Detect which cell encompasses the target text, then output its (X, Y) center coordinate. 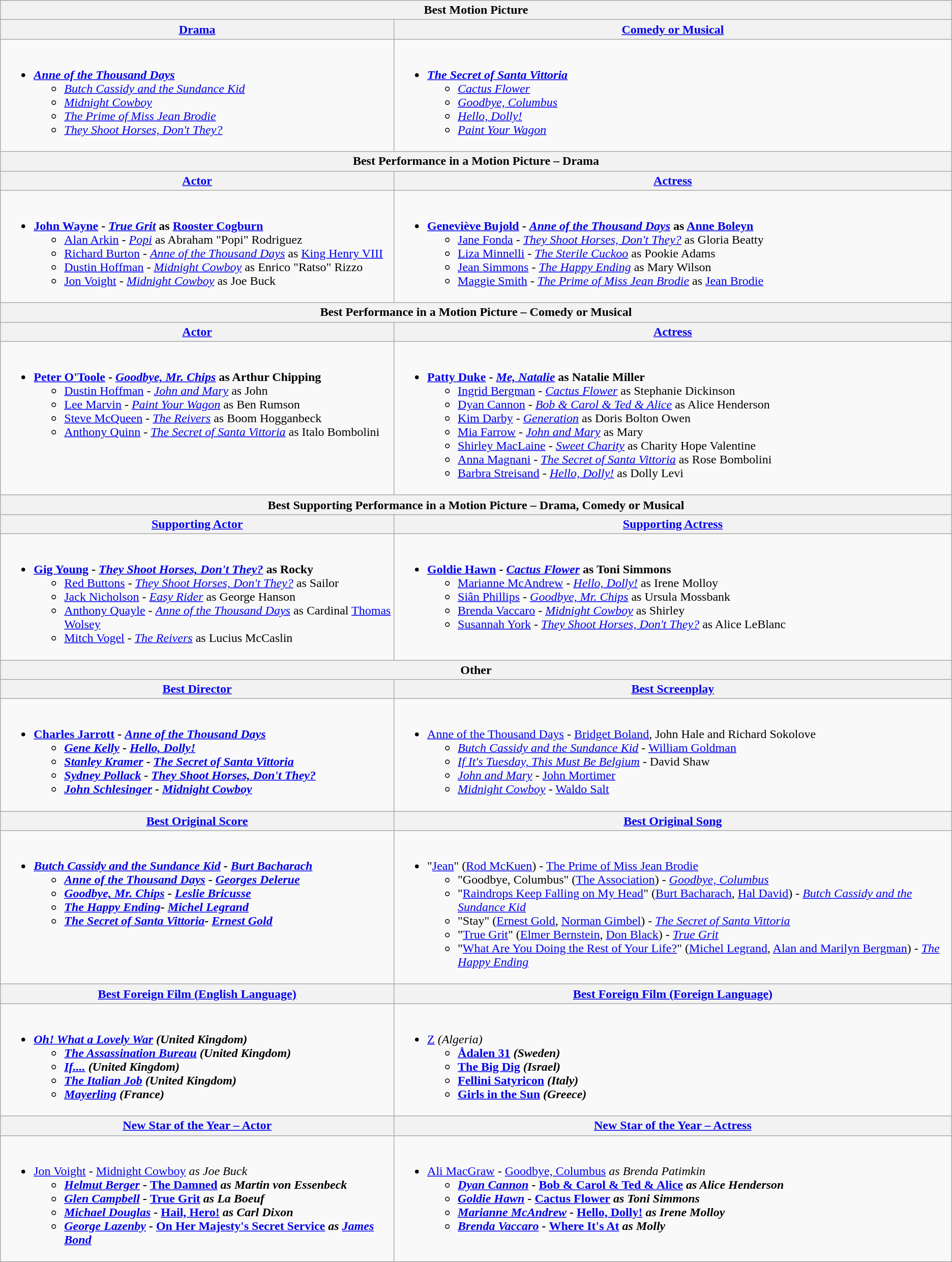
Best Motion Picture (476, 10)
Anne of the Thousand DaysButch Cassidy and the Sundance KidMidnight CowboyThe Prime of Miss Jean BrodieThey Shoot Horses, Don't They? (197, 96)
New Star of the Year – Actor (197, 1126)
Supporting Actor (197, 524)
Best Director (197, 689)
Z (Algeria)Ådalen 31 (Sweden)The Big Dig (Israel)Fellini Satyricon (Italy)Girls in the Sun (Greece) (673, 1060)
Drama (197, 30)
The Secret of Santa VittoriaCactus FlowerGoodbye, ColumbusHello, Dolly!Paint Your Wagon (673, 96)
Best Foreign Film (Foreign Language) (673, 994)
Best Foreign Film (English Language) (197, 994)
Supporting Actress (673, 524)
Best Performance in a Motion Picture – Comedy or Musical (476, 312)
Best Original Score (197, 821)
Other (476, 670)
Best Supporting Performance in a Motion Picture – Drama, Comedy or Musical (476, 505)
Comedy or Musical (673, 30)
New Star of the Year – Actress (673, 1126)
Best Performance in a Motion Picture – Drama (476, 161)
Best Original Song (673, 821)
Best Screenplay (673, 689)
